Identify which cell holds the provided text, then report its (x, y) central coordinate. 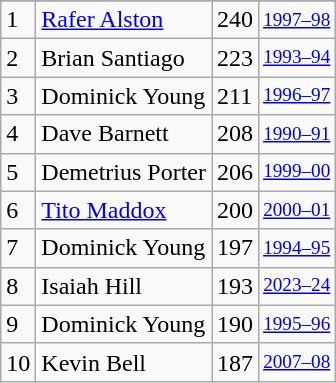
2007–08 (297, 362)
1994–95 (297, 248)
2023–24 (297, 286)
187 (236, 362)
4 (18, 134)
6 (18, 210)
208 (236, 134)
190 (236, 324)
5 (18, 172)
Rafer Alston (124, 20)
240 (236, 20)
223 (236, 58)
1 (18, 20)
7 (18, 248)
Isaiah Hill (124, 286)
9 (18, 324)
1990–91 (297, 134)
200 (236, 210)
1999–00 (297, 172)
Tito Maddox (124, 210)
1993–94 (297, 58)
193 (236, 286)
Kevin Bell (124, 362)
2000–01 (297, 210)
197 (236, 248)
Demetrius Porter (124, 172)
2 (18, 58)
206 (236, 172)
211 (236, 96)
10 (18, 362)
3 (18, 96)
Dave Barnett (124, 134)
1995–96 (297, 324)
8 (18, 286)
1997–98 (297, 20)
Brian Santiago (124, 58)
1996–97 (297, 96)
